Locate the cell with the specified text and output its (x, y) center coordinate. 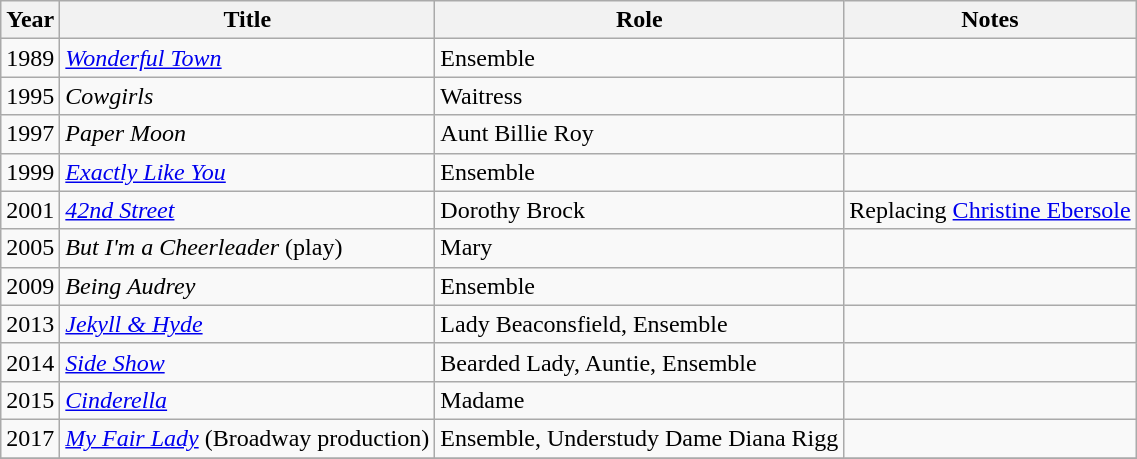
2009 (30, 286)
Side Show (248, 362)
2001 (30, 210)
Mary (640, 248)
Exactly Like You (248, 172)
Waitress (640, 96)
Notes (990, 20)
2017 (30, 438)
Title (248, 20)
Jekyll & Hyde (248, 324)
Role (640, 20)
Aunt Billie Roy (640, 134)
1997 (30, 134)
2014 (30, 362)
Ensemble, Understudy Dame Diana Rigg (640, 438)
Being Audrey (248, 286)
Cowgirls (248, 96)
2005 (30, 248)
1989 (30, 58)
Replacing Christine Ebersole (990, 210)
But I'm a Cheerleader (play) (248, 248)
Madame (640, 400)
Lady Beaconsfield, Ensemble (640, 324)
2015 (30, 400)
Year (30, 20)
1999 (30, 172)
Wonderful Town (248, 58)
Dorothy Brock (640, 210)
2013 (30, 324)
1995 (30, 96)
Bearded Lady, Auntie, Ensemble (640, 362)
My Fair Lady (Broadway production) (248, 438)
Paper Moon (248, 134)
42nd Street (248, 210)
Cinderella (248, 400)
